For the text-containing cell, return its midpoint in [x, y] coordinate format. 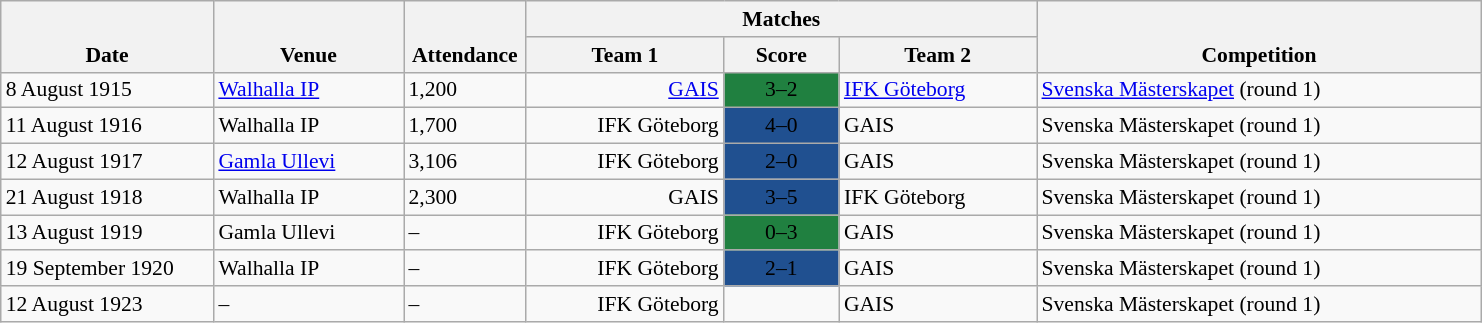
3–2 [782, 90]
12 August 1923 [108, 304]
Team 1 [625, 55]
4–0 [782, 126]
19 September 1920 [108, 269]
11 August 1916 [108, 126]
21 August 1918 [108, 197]
Attendance [466, 36]
3–5 [782, 197]
Date [108, 36]
Competition [1258, 36]
13 August 1919 [108, 233]
1,200 [466, 90]
2–0 [782, 162]
0–3 [782, 233]
12 August 1917 [108, 162]
1,700 [466, 126]
Matches [781, 19]
Score [782, 55]
Team 2 [938, 55]
3,106 [466, 162]
Venue [308, 36]
8 August 1915 [108, 90]
2,300 [466, 197]
2–1 [782, 269]
